Output the (x, y) coordinate of the center of the cell containing the given text.  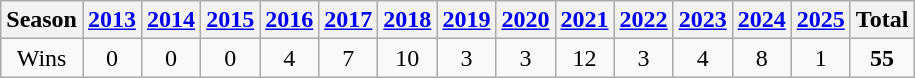
1 (820, 58)
2016 (290, 20)
7 (348, 58)
2018 (408, 20)
2024 (762, 20)
Season (42, 20)
2017 (348, 20)
2023 (702, 20)
2015 (230, 20)
2020 (526, 20)
2021 (584, 20)
2022 (644, 20)
2014 (172, 20)
2019 (466, 20)
10 (408, 58)
Wins (42, 58)
Total (882, 20)
8 (762, 58)
2013 (112, 20)
2025 (820, 20)
55 (882, 58)
12 (584, 58)
